From the cell containing the given text, extract its center point as (x, y) coordinate. 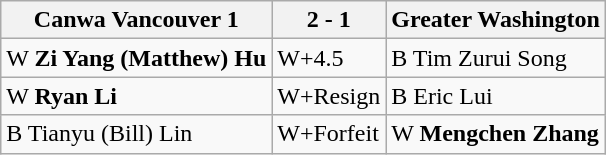
W Mengchen Zhang (496, 134)
Greater Washington (496, 20)
W+4.5 (329, 58)
B Tim Zurui Song (496, 58)
W Zi Yang (Matthew) Hu (136, 58)
W+Resign (329, 96)
B Tianyu (Bill) Lin (136, 134)
W+Forfeit (329, 134)
W Ryan Li (136, 96)
2 - 1 (329, 20)
Canwa Vancouver 1 (136, 20)
B Eric Lui (496, 96)
